Return [X, Y] of the center of cell containing provided text 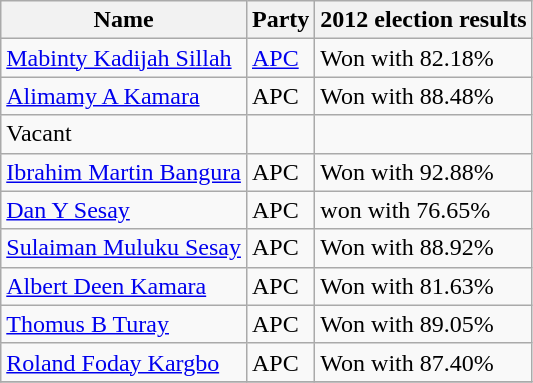
Ibrahim Martin Bangura [124, 172]
Won with 87.40% [424, 362]
Thomus B Turay [124, 324]
Albert Deen Kamara [124, 286]
Sulaiman Muluku Sesay [124, 248]
Vacant [124, 134]
Won with 82.18% [424, 58]
Won with 81.63% [424, 286]
Won with 92.88% [424, 172]
Dan Y Sesay [124, 210]
Name [124, 20]
Won with 88.48% [424, 96]
Alimamy A Kamara [124, 96]
Won with 89.05% [424, 324]
Mabinty Kadijah Sillah [124, 58]
Roland Foday Kargbo [124, 362]
2012 election results [424, 20]
Party [280, 20]
Won with 88.92% [424, 248]
won with 76.65% [424, 210]
